Scan for the cell matching the given text and deliver its [x, y] coordinate at center. 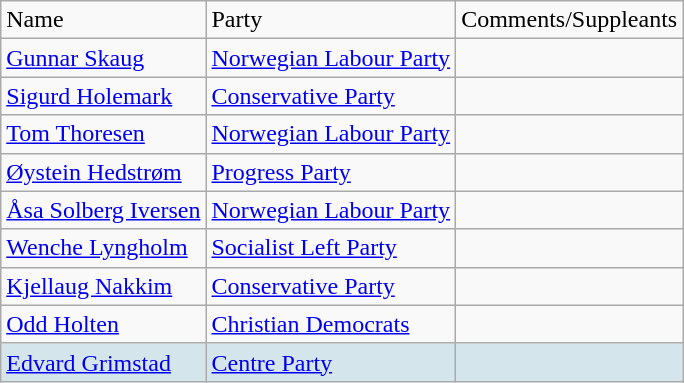
Odd Holten [104, 324]
Centre Party [331, 362]
Wenche Lyngholm [104, 248]
Tom Thoresen [104, 134]
Åsa Solberg Iversen [104, 210]
Socialist Left Party [331, 248]
Christian Democrats [331, 324]
Edvard Grimstad [104, 362]
Progress Party [331, 172]
Name [104, 20]
Comments/Suppleants [570, 20]
Øystein Hedstrøm [104, 172]
Kjellaug Nakkim [104, 286]
Gunnar Skaug [104, 58]
Party [331, 20]
Sigurd Holemark [104, 96]
